From the cell containing the given text, extract its center point as [X, Y] coordinate. 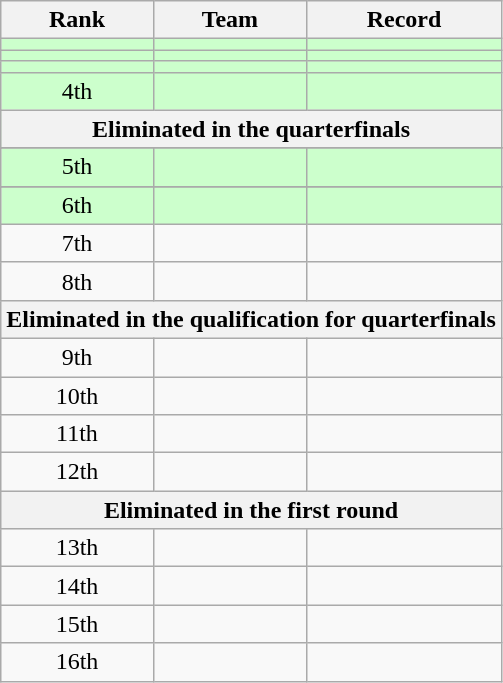
7th [77, 243]
Eliminated in the qualification for quarterfinals [252, 319]
16th [77, 662]
Eliminated in the quarterfinals [252, 129]
12th [77, 472]
9th [77, 357]
8th [77, 281]
5th [77, 167]
15th [77, 624]
6th [77, 205]
Eliminated in the first round [252, 510]
11th [77, 434]
14th [77, 586]
Rank [77, 20]
4th [77, 91]
10th [77, 395]
Record [404, 20]
13th [77, 548]
Team [230, 20]
